Capture the cell that displays the provided text and extract its [x, y] central coordinate. 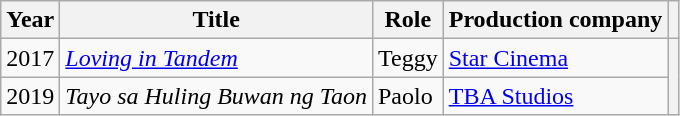
Star Cinema [556, 58]
Year [30, 20]
Tayo sa Huling Buwan ng Taon [216, 96]
Title [216, 20]
TBA Studios [556, 96]
Role [408, 20]
2019 [30, 96]
Paolo [408, 96]
Teggy [408, 58]
Production company [556, 20]
2017 [30, 58]
Loving in Tandem [216, 58]
